Find where the given text appears and provide that cell's center as (X, Y) coordinate. 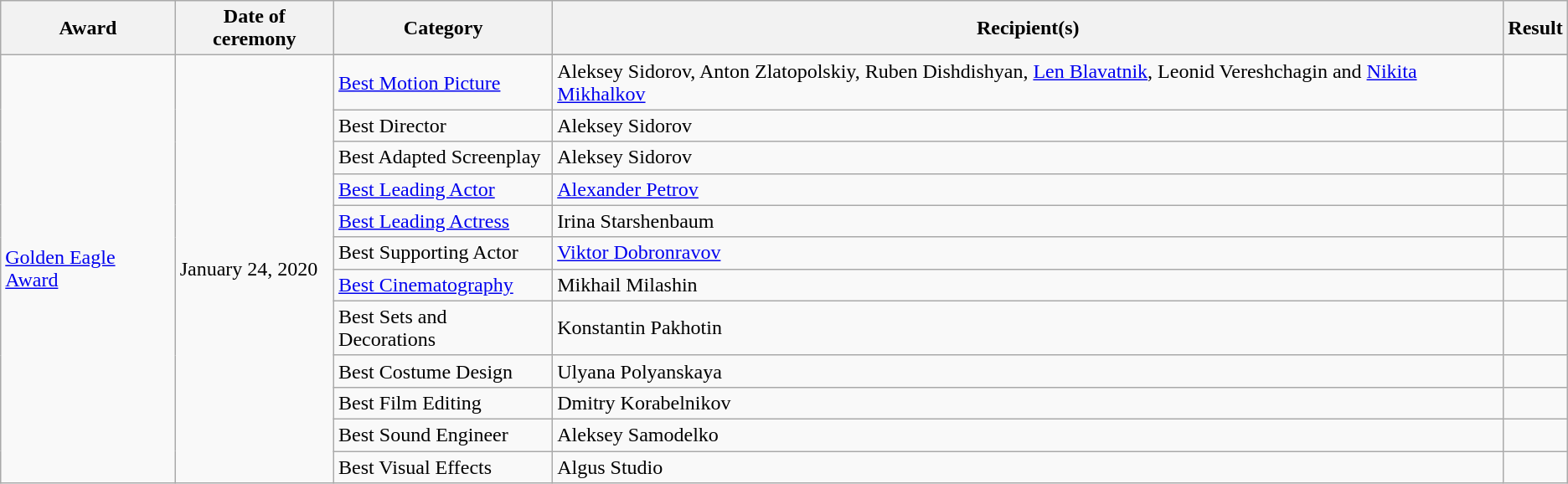
Aleksey Sidorov, Anton Zlatopolskiy, Ruben Dishdishyan, Len Blavatnik, Leonid Vereshchagin and Nikita Mikhalkov (1029, 82)
Result (1535, 28)
Alexander Petrov (1029, 189)
Irina Starshenbaum (1029, 221)
Best Costume Design (444, 371)
Best Sound Engineer (444, 435)
Best Sets and Decorations (444, 328)
Best Motion Picture (444, 82)
Dmitry Korabelnikov (1029, 403)
Aleksey Samodelko (1029, 435)
Golden Eagle Award (88, 270)
Algus Studio (1029, 466)
Best Supporting Actor (444, 253)
Category (444, 28)
Best Leading Actress (444, 221)
Date of ceremony (255, 28)
Ulyana Polyanskaya (1029, 371)
Konstantin Pakhotin (1029, 328)
January 24, 2020 (255, 270)
Recipient(s) (1029, 28)
Best Leading Actor (444, 189)
Best Visual Effects (444, 466)
Best Adapted Screenplay (444, 157)
Best Cinematography (444, 285)
Mikhail Milashin (1029, 285)
Viktor Dobronravov (1029, 253)
Best Film Editing (444, 403)
Award (88, 28)
Best Director (444, 126)
